Detect which cell encompasses the target text, then output its (X, Y) center coordinate. 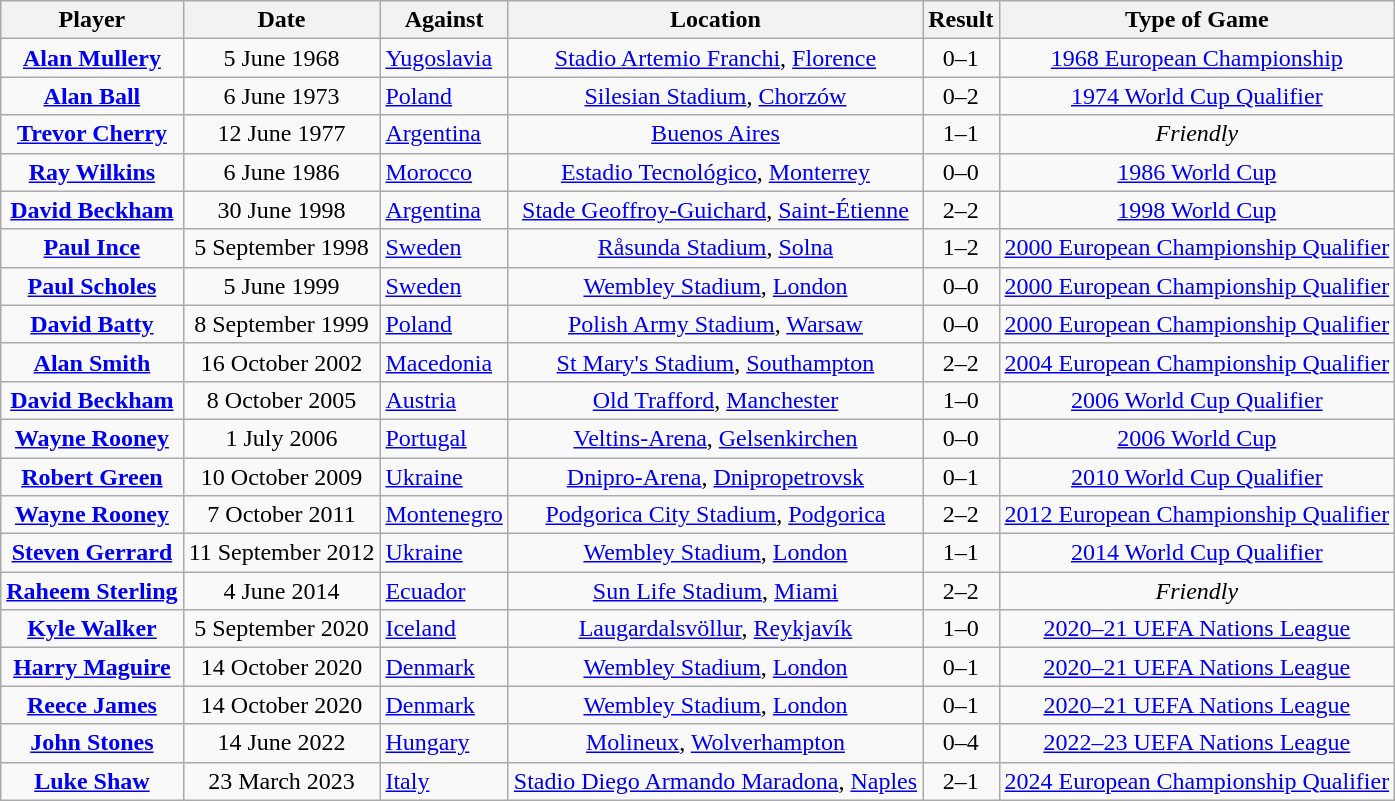
1974 World Cup Qualifier (1197, 96)
30 June 1998 (282, 210)
11 September 2012 (282, 553)
8 October 2005 (282, 400)
Type of Game (1197, 20)
5 June 1968 (282, 58)
2012 European Championship Qualifier (1197, 515)
Råsunda Stadium, Solna (715, 248)
Alan Mullery (92, 58)
Harry Maguire (92, 667)
Buenos Aires (715, 134)
Robert Green (92, 477)
Veltins-Arena, Gelsenkirchen (715, 438)
2024 European Championship Qualifier (1197, 781)
5 September 2020 (282, 629)
Date (282, 20)
1–2 (961, 248)
Montenegro (444, 515)
4 June 2014 (282, 591)
Macedonia (444, 362)
1986 World Cup (1197, 172)
Old Trafford, Manchester (715, 400)
Against (444, 20)
Ecuador (444, 591)
1 July 2006 (282, 438)
Iceland (444, 629)
Stadio Diego Armando Maradona, Naples (715, 781)
Estadio Tecnológico, Monterrey (715, 172)
0–2 (961, 96)
1998 World Cup (1197, 210)
5 June 1999 (282, 286)
Paul Ince (92, 248)
Silesian Stadium, Chorzów (715, 96)
Kyle Walker (92, 629)
Reece James (92, 705)
5 September 1998 (282, 248)
2022–23 UEFA Nations League (1197, 743)
Luke Shaw (92, 781)
Stadio Artemio Franchi, Florence (715, 58)
John Stones (92, 743)
6 June 1986 (282, 172)
Trevor Cherry (92, 134)
Laugardalsvöllur, Reykjavík (715, 629)
7 October 2011 (282, 515)
Player (92, 20)
23 March 2023 (282, 781)
Raheem Sterling (92, 591)
14 June 2022 (282, 743)
Stade Geoffroy-Guichard, Saint-Étienne (715, 210)
2006 World Cup (1197, 438)
Alan Ball (92, 96)
Hungary (444, 743)
1968 European Championship (1197, 58)
Portugal (444, 438)
0–4 (961, 743)
Italy (444, 781)
Molineux, Wolverhampton (715, 743)
6 June 1973 (282, 96)
Polish Army Stadium, Warsaw (715, 324)
2006 World Cup Qualifier (1197, 400)
16 October 2002 (282, 362)
Paul Scholes (92, 286)
Result (961, 20)
Sun Life Stadium, Miami (715, 591)
8 September 1999 (282, 324)
2–1 (961, 781)
St Mary's Stadium, Southampton (715, 362)
Ray Wilkins (92, 172)
10 October 2009 (282, 477)
Location (715, 20)
12 June 1977 (282, 134)
Podgorica City Stadium, Podgorica (715, 515)
Yugoslavia (444, 58)
Alan Smith (92, 362)
Dnipro-Arena, Dnipropetrovsk (715, 477)
Morocco (444, 172)
David Batty (92, 324)
2014 World Cup Qualifier (1197, 553)
2010 World Cup Qualifier (1197, 477)
2004 European Championship Qualifier (1197, 362)
Austria (444, 400)
Steven Gerrard (92, 553)
